Return the [x, y] coordinate for the center point of the cell that contains the specified text.  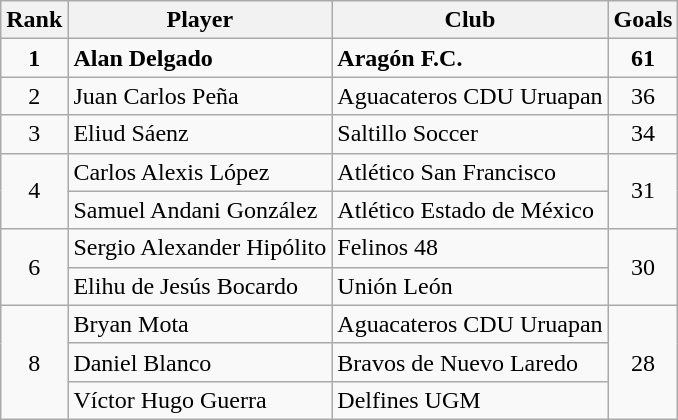
Eliud Sáenz [200, 134]
Unión León [470, 286]
Goals [643, 20]
36 [643, 96]
Carlos Alexis López [200, 172]
Club [470, 20]
Delfines UGM [470, 400]
3 [34, 134]
34 [643, 134]
61 [643, 58]
Sergio Alexander Hipólito [200, 248]
Víctor Hugo Guerra [200, 400]
Daniel Blanco [200, 362]
Player [200, 20]
Atlético Estado de México [470, 210]
8 [34, 362]
4 [34, 191]
Aragón F.C. [470, 58]
Samuel Andani González [200, 210]
30 [643, 267]
Juan Carlos Peña [200, 96]
Bryan Mota [200, 324]
Rank [34, 20]
Alan Delgado [200, 58]
2 [34, 96]
Elihu de Jesús Bocardo [200, 286]
1 [34, 58]
Saltillo Soccer [470, 134]
Felinos 48 [470, 248]
28 [643, 362]
Bravos de Nuevo Laredo [470, 362]
Atlético San Francisco [470, 172]
6 [34, 267]
31 [643, 191]
